Extract the [X, Y] coordinate from the center of the cell holding the provided text.  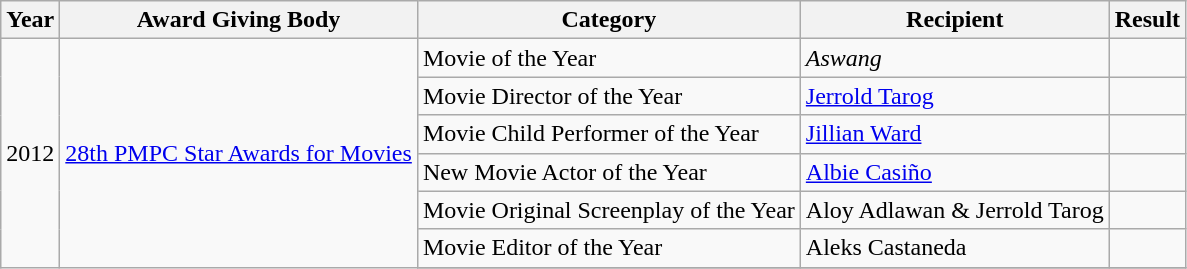
Jerrold Tarog [954, 96]
Movie Editor of the Year [608, 248]
Movie of the Year [608, 58]
Result [1147, 20]
New Movie Actor of the Year [608, 172]
Albie Casiño [954, 172]
Jillian Ward [954, 134]
Year [30, 20]
Recipient [954, 20]
2012 [30, 153]
Award Giving Body [239, 20]
Aleks Castaneda [954, 248]
Movie Child Performer of the Year [608, 134]
Category [608, 20]
28th PMPC Star Awards for Movies [239, 153]
Aloy Adlawan & Jerrold Tarog [954, 210]
Movie Director of the Year [608, 96]
Movie Original Screenplay of the Year [608, 210]
Aswang [954, 58]
